From the cell containing the given text, extract its center point as (x, y) coordinate. 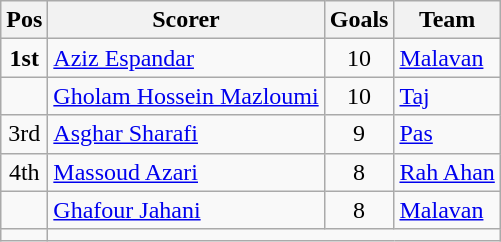
Ghafour Jahani (186, 210)
Massoud Azari (186, 172)
9 (359, 134)
Team (447, 20)
Goals (359, 20)
Taj (447, 96)
4th (24, 172)
Pos (24, 20)
Rah Ahan (447, 172)
Pas (447, 134)
Gholam Hossein Mazloumi (186, 96)
Aziz Espandar (186, 58)
3rd (24, 134)
1st (24, 58)
Scorer (186, 20)
Asghar Sharafi (186, 134)
